Detect which cell encompasses the target text, then output its [X, Y] center coordinate. 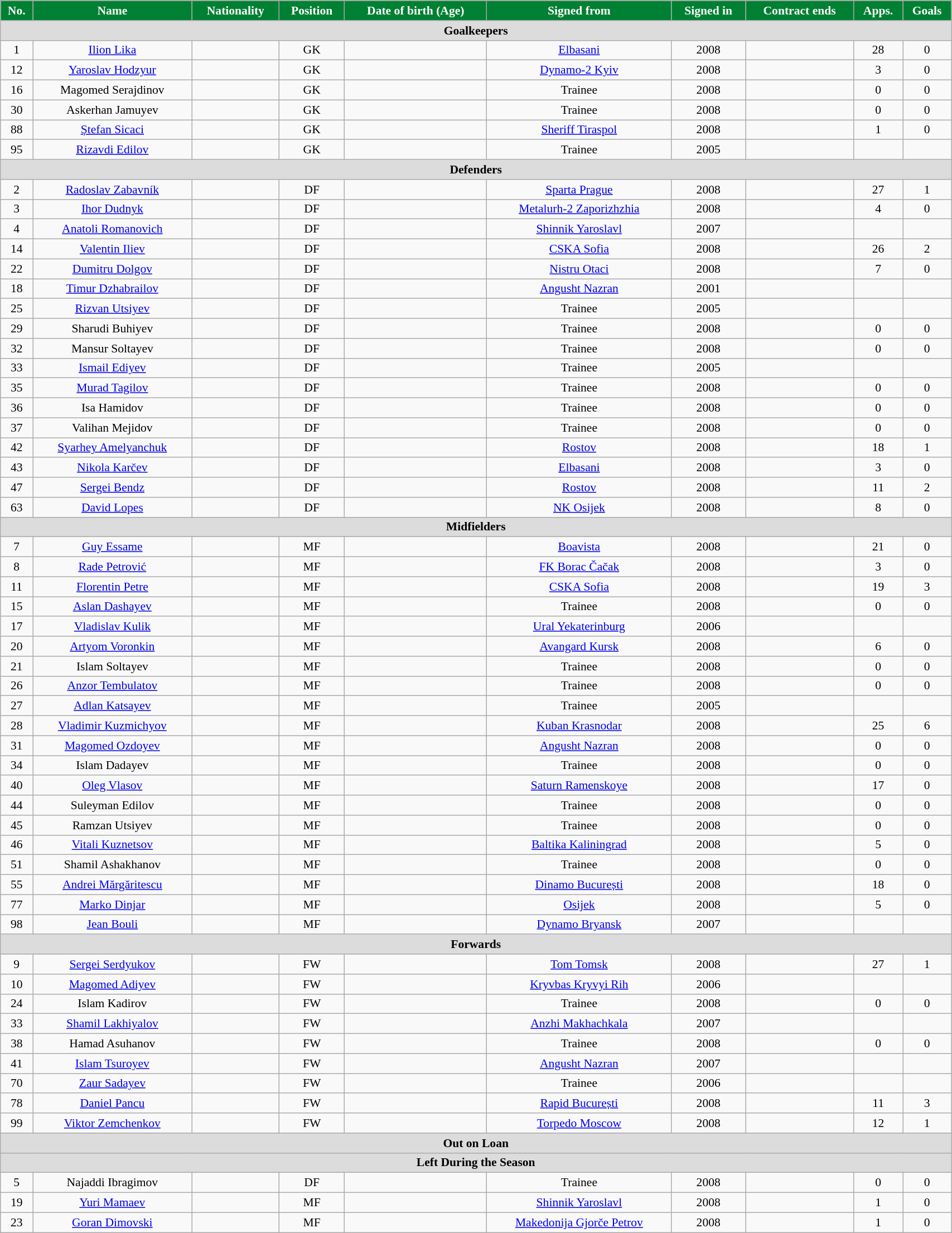
Magomed Serajdinov [113, 90]
Radoslav Zabavník [113, 190]
45 [17, 825]
99 [17, 1123]
Goalkeepers [476, 31]
Najaddi Ibragimov [113, 1183]
Valentin Iliev [113, 249]
Goals [927, 11]
Baltika Kaliningrad [579, 845]
Sharudi Buhiyev [113, 328]
Shamil Ashakhanov [113, 865]
Yuri Mamaev [113, 1203]
Dynamo-2 Kyiv [579, 70]
34 [17, 766]
43 [17, 468]
Islam Dadayev [113, 766]
Askerhan Jamuyev [113, 110]
No. [17, 11]
Midfielders [476, 527]
Nistru Otaci [579, 269]
Islam Soltayev [113, 666]
Saturn Ramenskoye [579, 786]
Rizvan Utsiyev [113, 309]
Artyom Voronkin [113, 646]
37 [17, 428]
Name [113, 11]
35 [17, 388]
Islam Tsuroyev [113, 1063]
10 [17, 984]
Anatoli Romanovich [113, 229]
29 [17, 328]
Yaroslav Hodzyur [113, 70]
22 [17, 269]
David Lopes [113, 507]
Sparta Prague [579, 190]
38 [17, 1044]
Anzhi Makhachkala [579, 1024]
47 [17, 487]
23 [17, 1222]
Ramzan Utsiyev [113, 825]
Aslan Dashayev [113, 607]
31 [17, 746]
Marko Dinjar [113, 905]
Viktor Zemchenkov [113, 1123]
Rizavdi Edilov [113, 150]
Suleyman Edilov [113, 805]
Timur Dzhabrailov [113, 289]
Goran Dimovski [113, 1222]
Nationality [235, 11]
70 [17, 1084]
Jean Bouli [113, 925]
FK Borac Čačak [579, 567]
20 [17, 646]
Out on Loan [476, 1143]
Guy Essame [113, 547]
Ismail Ediyev [113, 368]
15 [17, 607]
Murad Tagilov [113, 388]
Sergei Serdyukov [113, 964]
Sheriff Tiraspol [579, 130]
Dinamo București [579, 885]
Tom Tomsk [579, 964]
Daniel Pancu [113, 1104]
Left During the Season [476, 1163]
Defenders [476, 170]
Valihan Mejidov [113, 428]
63 [17, 507]
Position [312, 11]
42 [17, 448]
Vladimir Kuzmichyov [113, 726]
Isa Hamidov [113, 408]
Ural Yekaterinburg [579, 627]
36 [17, 408]
55 [17, 885]
2001 [708, 289]
24 [17, 1004]
Date of birth (Age) [416, 11]
46 [17, 845]
32 [17, 349]
78 [17, 1104]
Forwards [476, 945]
Hamad Asuhanov [113, 1044]
41 [17, 1063]
Rade Petrović [113, 567]
Anzor Tembulatov [113, 686]
77 [17, 905]
Dumitru Dolgov [113, 269]
Sergei Bendz [113, 487]
Andrei Mărgăritescu [113, 885]
30 [17, 110]
Nikola Karčev [113, 468]
Kryvbas Kryvyi Rih [579, 984]
88 [17, 130]
Ștefan Sicaci [113, 130]
98 [17, 925]
16 [17, 90]
Zaur Sadayev [113, 1084]
44 [17, 805]
Signed from [579, 11]
Metalurh-2 Zaporizhzhia [579, 209]
Osijek [579, 905]
9 [17, 964]
Boavista [579, 547]
Ilion Lika [113, 50]
Shamil Lakhiyalov [113, 1024]
Apps. [878, 11]
Vladislav Kulik [113, 627]
Mansur Soltayev [113, 349]
Adlan Katsayev [113, 706]
Avangard Kursk [579, 646]
Ihor Dudnyk [113, 209]
51 [17, 865]
Contract ends [800, 11]
Florentin Petre [113, 587]
NK Osijek [579, 507]
Oleg Vlasov [113, 786]
Islam Kadirov [113, 1004]
Torpedo Moscow [579, 1123]
Kuban Krasnodar [579, 726]
14 [17, 249]
40 [17, 786]
Magomed Adiyev [113, 984]
Dynamo Bryansk [579, 925]
Rapid București [579, 1104]
Vitali Kuznetsov [113, 845]
Signed in [708, 11]
95 [17, 150]
Magomed Ozdoyev [113, 746]
Makedonija Gjorče Petrov [579, 1222]
Syarhey Amelyanchuk [113, 448]
